Provide the [x, y] coordinate of the cell's center where the given text is located.  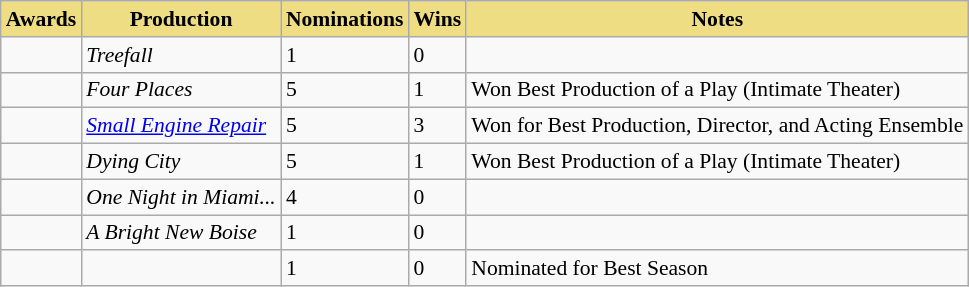
4 [345, 197]
Dying City [181, 162]
Won for Best Production, Director, and Acting Ensemble [717, 126]
A Bright New Boise [181, 233]
Nominations [345, 19]
Production [181, 19]
Notes [717, 19]
Four Places [181, 90]
One Night in Miami... [181, 197]
Awards [41, 19]
Small Engine Repair [181, 126]
Nominated for Best Season [717, 269]
Treefall [181, 55]
3 [438, 126]
Wins [438, 19]
